Find where the given text appears and provide that cell's center as [X, Y] coordinate. 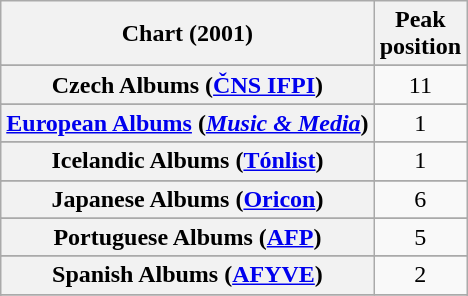
Spanish Albums (AFYVE) [188, 275]
Czech Albums (ČNS IFPI) [188, 85]
11 [420, 85]
2 [420, 275]
Japanese Albums (Oricon) [188, 199]
European Albums (Music & Media) [188, 123]
Peakposition [420, 34]
6 [420, 199]
Icelandic Albums (Tónlist) [188, 161]
5 [420, 237]
Chart (2001) [188, 34]
Portuguese Albums (AFP) [188, 237]
